Locate the cell with the specified text and output its [x, y] center coordinate. 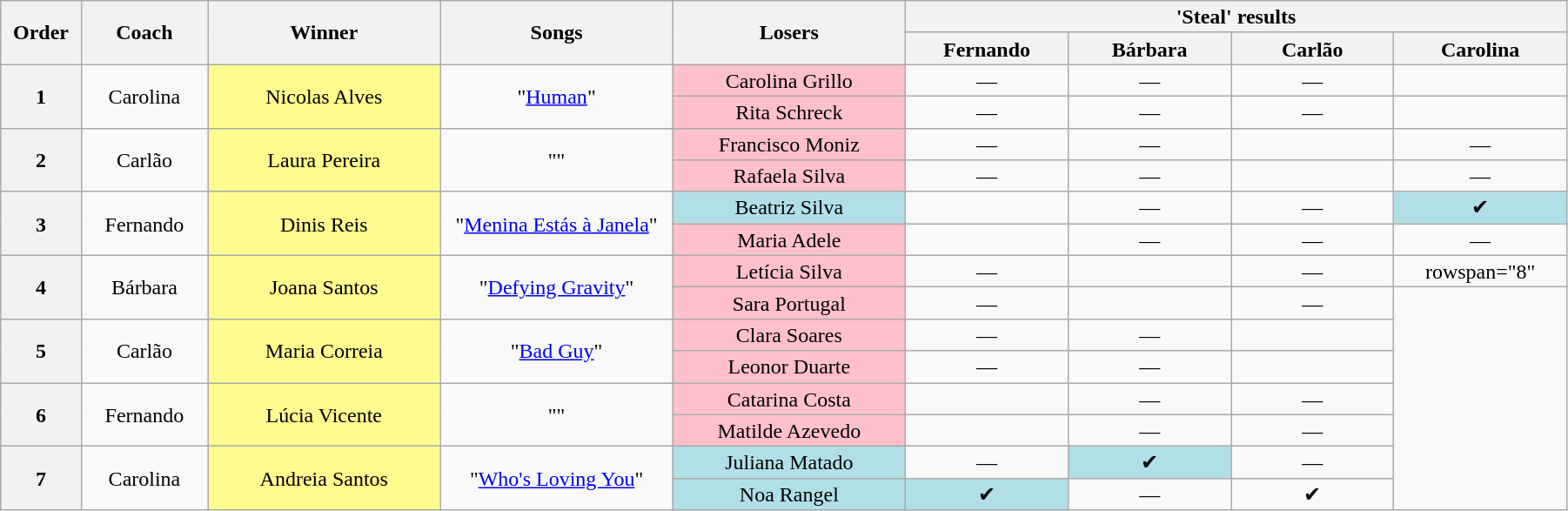
"Who's Loving You" [557, 479]
Beatriz Silva [788, 207]
Joana Santos [324, 287]
1 [42, 96]
Coach [144, 33]
"Human" [557, 96]
Francisco Moniz [788, 145]
Losers [788, 33]
Maria Adele [788, 240]
Nicolas Alves [324, 96]
Order [42, 33]
Songs [557, 33]
Rafaela Silva [788, 176]
Juliana Matado [788, 463]
Clara Soares [788, 334]
Dinis Reis [324, 223]
Maria Correia [324, 350]
5 [42, 350]
"Defying Gravity" [557, 287]
Catarina Costa [788, 399]
"Bad Guy" [557, 350]
Andreia Santos [324, 479]
Sara Portugal [788, 303]
Leonor Duarte [788, 367]
6 [42, 414]
3 [42, 223]
7 [42, 479]
Rita Schreck [788, 111]
Letícia Silva [788, 272]
Noa Rangel [788, 494]
Winner [324, 33]
4 [42, 287]
rowspan="8" [1481, 272]
2 [42, 160]
"Menina Estás à Janela" [557, 223]
'Steal' results [1236, 17]
Carolina Grillo [788, 80]
Matilde Azevedo [788, 430]
Lúcia Vicente [324, 414]
Laura Pereira [324, 160]
